Locate the cell with the specified text and output its (X, Y) center coordinate. 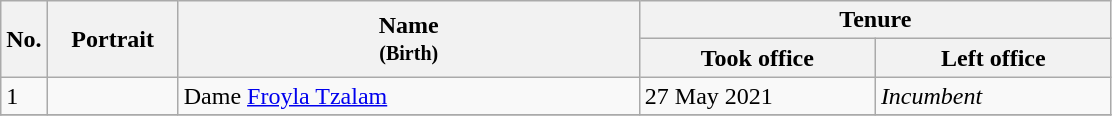
27 May 2021 (757, 96)
1 (24, 96)
Took office (757, 58)
No. (24, 39)
Name(Birth) (408, 39)
Tenure (875, 20)
Left office (993, 58)
Dame Froyla Tzalam (408, 96)
Incumbent (993, 96)
Portrait (112, 39)
